Return [X, Y] of the center of cell containing provided text 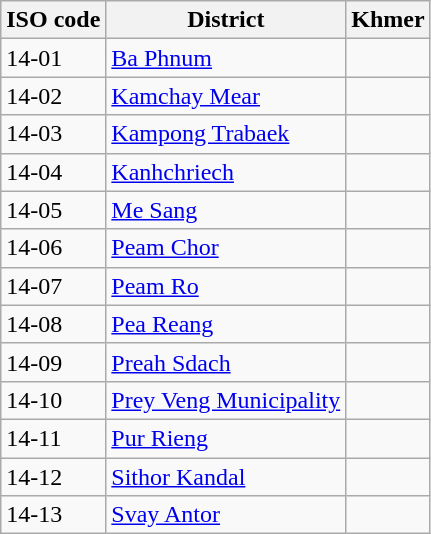
14-11 [54, 438]
14-05 [54, 210]
14-10 [54, 400]
14-03 [54, 134]
Khmer [388, 20]
14-02 [54, 96]
Kanhchriech [226, 172]
Svay Antor [226, 515]
Me Sang [226, 210]
14-13 [54, 515]
Peam Ro [226, 286]
Pur Rieng [226, 438]
14-01 [54, 58]
Pea Reang [226, 324]
ISO code [54, 20]
Sithor Kandal [226, 477]
Prey Veng Municipality [226, 400]
Kampong Trabaek [226, 134]
14-07 [54, 286]
14-08 [54, 324]
Ba Phnum [226, 58]
Preah Sdach [226, 362]
Peam Chor [226, 248]
Kamchay Mear [226, 96]
14-06 [54, 248]
14-12 [54, 477]
District [226, 20]
14-09 [54, 362]
14-04 [54, 172]
